Identify which cell holds the provided text, then report its (X, Y) central coordinate. 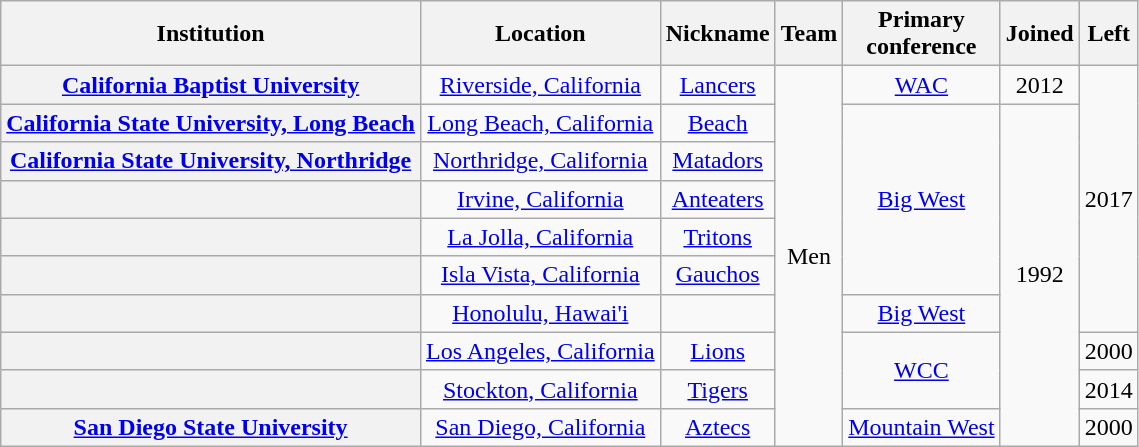
Northridge, California (540, 161)
Lions (718, 351)
Nickname (718, 34)
Honolulu, Hawai'i (540, 313)
San Diego State University (211, 427)
WCC (922, 370)
California State University, Long Beach (211, 123)
Riverside, California (540, 85)
Institution (211, 34)
WAC (922, 85)
Tritons (718, 237)
Gauchos (718, 275)
2017 (1108, 199)
San Diego, California (540, 427)
Mountain West (922, 427)
Primaryconference (922, 34)
Stockton, California (540, 389)
Joined (1040, 34)
Matadors (718, 161)
2014 (1108, 389)
Isla Vista, California (540, 275)
Los Angeles, California (540, 351)
Lancers (718, 85)
Long Beach, California (540, 123)
1992 (1040, 276)
Men (809, 256)
Irvine, California (540, 199)
Aztecs (718, 427)
Tigers (718, 389)
2012 (1040, 85)
La Jolla, California (540, 237)
Team (809, 34)
Location (540, 34)
Left (1108, 34)
Beach (718, 123)
California State University, Northridge (211, 161)
Anteaters (718, 199)
California Baptist University (211, 85)
